Determine the [x, y] coordinate at the center of the cell enclosing the given text.  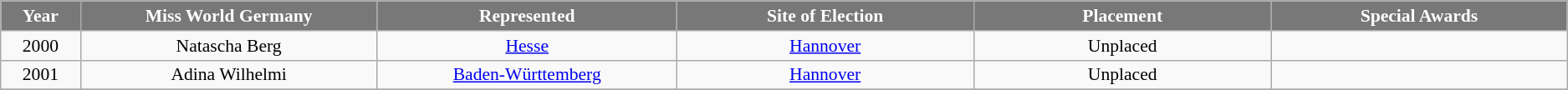
2000 [40, 46]
Placement [1122, 16]
Hesse [527, 46]
2001 [40, 75]
Natascha Berg [229, 46]
Represented [527, 16]
Miss World Germany [229, 16]
Special Awards [1418, 16]
Baden-Württemberg [527, 75]
Site of Election [825, 16]
Adina Wilhelmi [229, 75]
Year [40, 16]
